Detect which cell encompasses the target text, then output its [x, y] center coordinate. 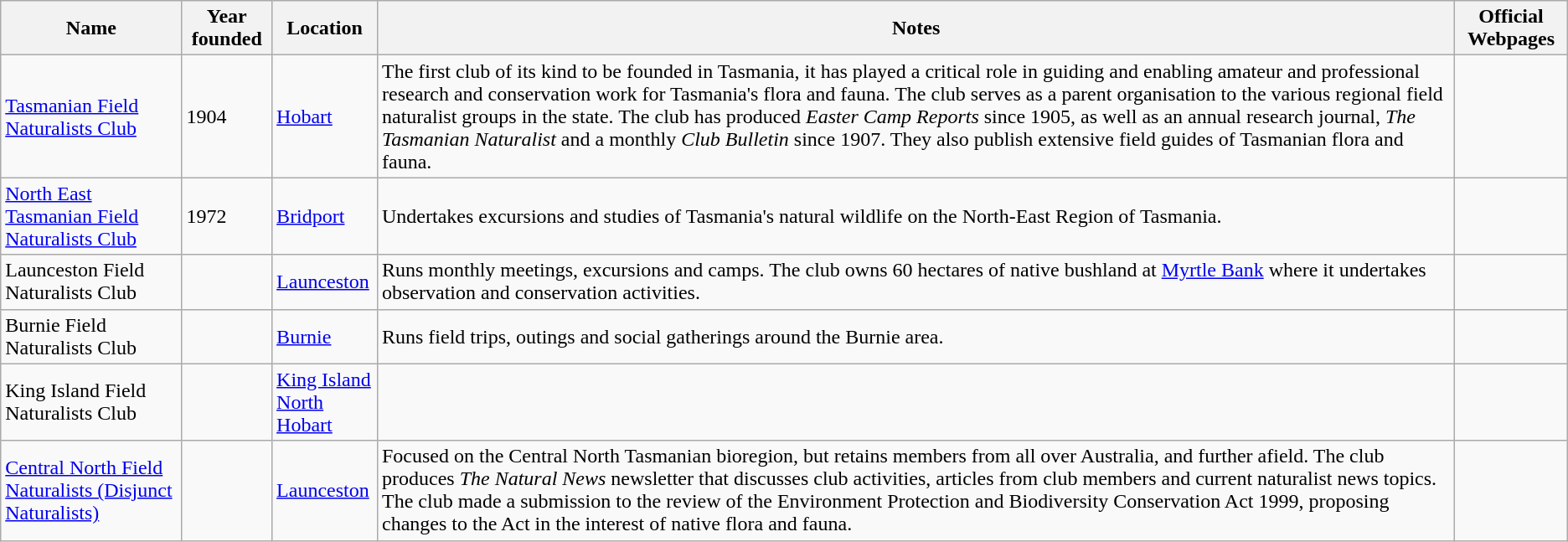
Bridport [325, 216]
Burnie [325, 337]
Runs field trips, outings and social gatherings around the Burnie area. [916, 337]
Undertakes excursions and studies of Tasmania's natural wildlife on the North-East Region of Tasmania. [916, 216]
King Island Field Naturalists Club [91, 402]
Location [325, 28]
1904 [227, 116]
Central North Field Naturalists (Disjunct Naturalists) [91, 491]
North East Tasmanian Field Naturalists Club [91, 216]
Year founded [227, 28]
Burnie Field Naturalists Club [91, 337]
1972 [227, 216]
Name [91, 28]
Launceston Field Naturalists Club [91, 281]
Notes [916, 28]
Hobart [325, 116]
King IslandNorth Hobart [325, 402]
Official Webpages [1511, 28]
Tasmanian Field Naturalists Club [91, 116]
